Pinpoint the cell where the given text exists, returning its (X, Y) midpoint coordinate. 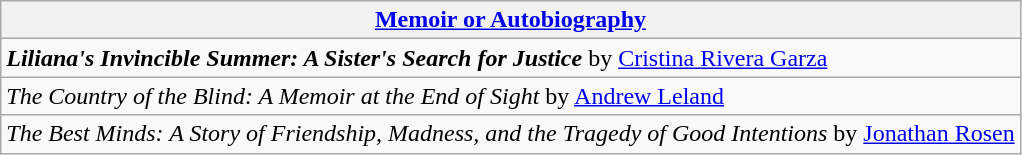
Liliana's Invincible Summer: A Sister's Search for Justice by Cristina Rivera Garza (510, 58)
Memoir or Autobiography (510, 20)
The Country of the Blind: A Memoir at the End of Sight by Andrew Leland (510, 96)
The Best Minds: A Story of Friendship, Madness, and the Tragedy of Good Intentions by Jonathan Rosen (510, 134)
